Scan for the cell matching the given text and deliver its (x, y) coordinate at center. 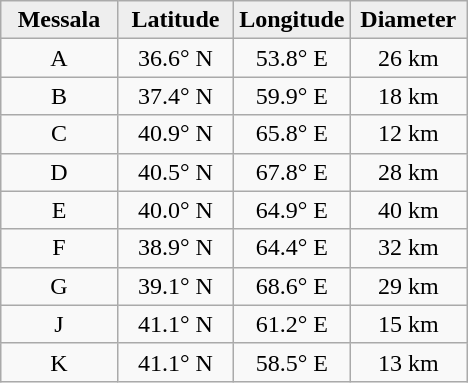
K (59, 362)
40.0° N (175, 210)
26 km (408, 58)
39.1° N (175, 286)
28 km (408, 172)
G (59, 286)
64.9° E (292, 210)
12 km (408, 134)
B (59, 96)
32 km (408, 248)
38.9° N (175, 248)
40.9° N (175, 134)
Messala (59, 20)
D (59, 172)
C (59, 134)
13 km (408, 362)
Diameter (408, 20)
A (59, 58)
59.9° E (292, 96)
E (59, 210)
65.8° E (292, 134)
67.8° E (292, 172)
F (59, 248)
64.4° E (292, 248)
J (59, 324)
15 km (408, 324)
Latitude (175, 20)
36.6° N (175, 58)
Longitude (292, 20)
18 km (408, 96)
53.8° E (292, 58)
37.4° N (175, 96)
29 km (408, 286)
61.2° E (292, 324)
58.5° E (292, 362)
40 km (408, 210)
68.6° E (292, 286)
40.5° N (175, 172)
